Locate the cell with the specified text and output its (X, Y) center coordinate. 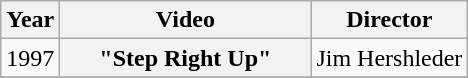
Year (30, 20)
"Step Right Up" (186, 58)
Video (186, 20)
Jim Hershleder (390, 58)
1997 (30, 58)
Director (390, 20)
